Provide the [x, y] coordinate of the cell's center where the given text is located.  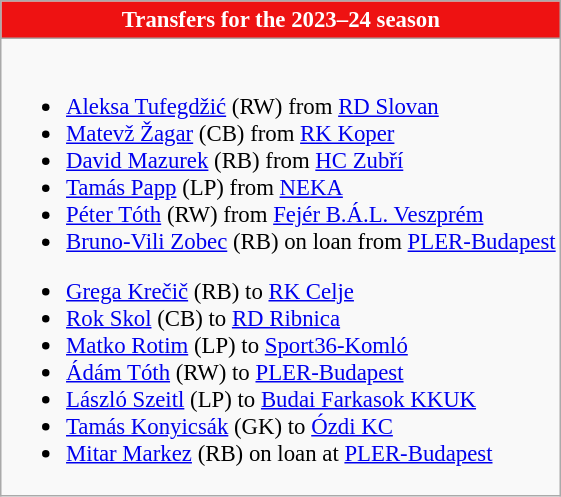
Transfers for the 2023–24 season [281, 20]
